Provide the (X, Y) coordinate of the cell's center where the given text is located.  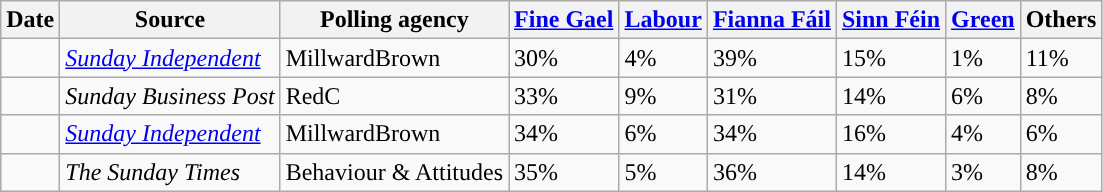
39% (772, 58)
Green (984, 20)
The Sunday Times (170, 172)
Labour (663, 20)
1% (984, 58)
31% (772, 96)
5% (663, 172)
11% (1061, 58)
Polling agency (394, 20)
15% (890, 58)
9% (663, 96)
30% (564, 58)
Source (170, 20)
Fianna Fáil (772, 20)
Sinn Féin (890, 20)
Date (30, 20)
35% (564, 172)
RedC (394, 96)
Fine Gael (564, 20)
Others (1061, 20)
Sunday Business Post (170, 96)
33% (564, 96)
Behaviour & Attitudes (394, 172)
16% (890, 134)
36% (772, 172)
3% (984, 172)
